Pinpoint the cell where the given text exists, returning its [X, Y] midpoint coordinate. 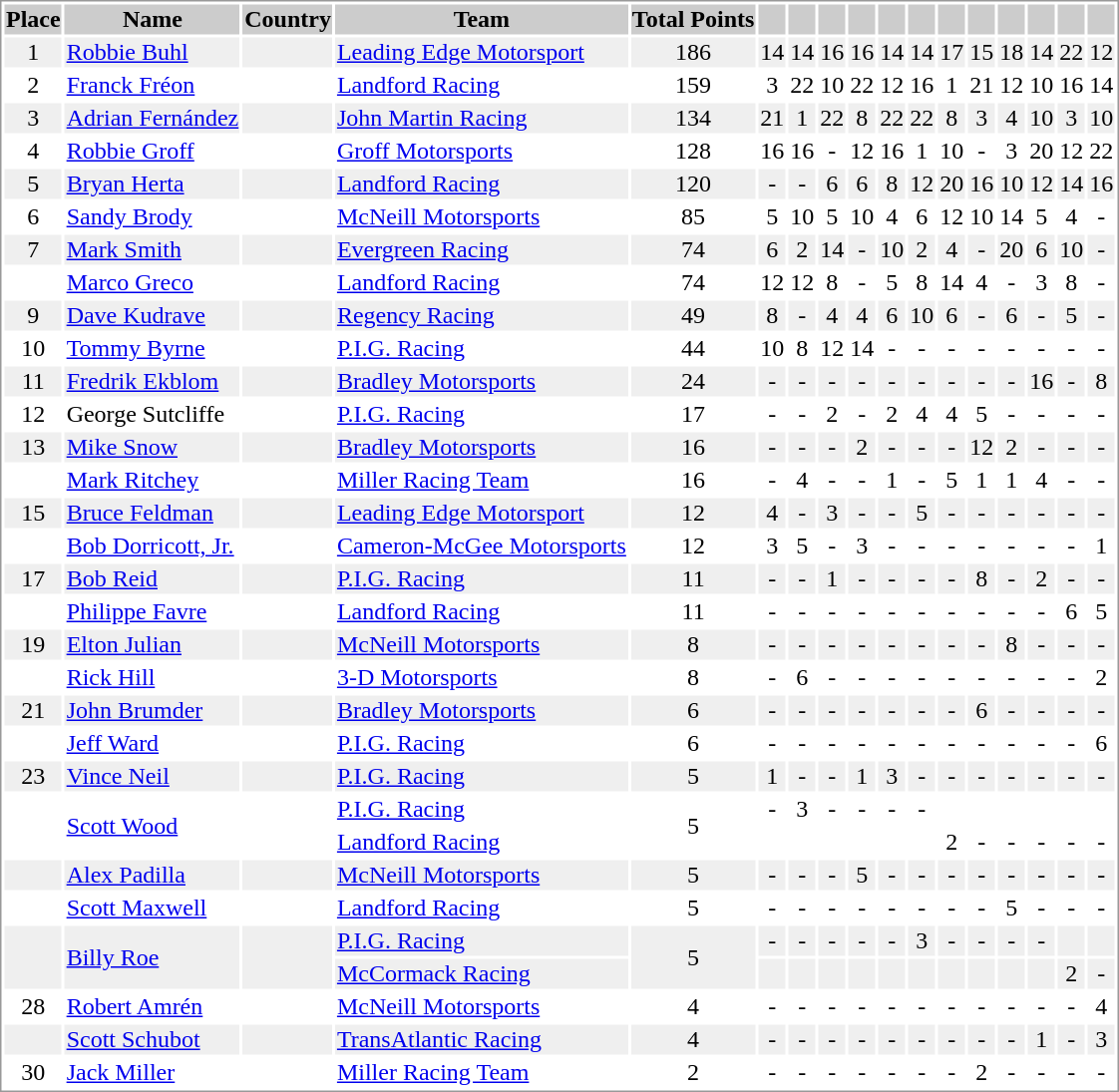
159 [692, 85]
Tommy Byrne [153, 348]
85 [692, 216]
George Sutcliffe [153, 414]
Robert Amrén [153, 1006]
Billy Roe [153, 957]
Franck Fréon [153, 85]
John Martin Racing [481, 119]
Regency Racing [481, 316]
Country [288, 19]
Mark Ritchey [153, 480]
Marco Greco [153, 282]
24 [692, 382]
Vince Neil [153, 777]
Place [33, 19]
Scott Wood [153, 826]
Scott Schubot [153, 1040]
Cameron-McGee Motorsports [481, 546]
Adrian Fernández [153, 119]
Rick Hill [153, 677]
128 [692, 151]
Philippe Favre [153, 611]
Scott Maxwell [153, 909]
Mark Smith [153, 250]
Team [481, 19]
John Brumder [153, 711]
49 [692, 316]
Robbie Groff [153, 151]
186 [692, 53]
Total Points [692, 19]
19 [33, 645]
Mike Snow [153, 448]
120 [692, 184]
44 [692, 348]
Bryan Herta [153, 184]
Dave Kudrave [153, 316]
Bob Dorricott, Jr. [153, 546]
Groff Motorsports [481, 151]
Elton Julian [153, 645]
Name [153, 19]
Sandy Brody [153, 216]
Fredrik Ekblom [153, 382]
Jack Miller [153, 1072]
Bob Reid [153, 579]
18 [1011, 53]
28 [33, 1006]
13 [33, 448]
3-D Motorsports [481, 677]
30 [33, 1072]
134 [692, 119]
Robbie Buhl [153, 53]
TransAtlantic Racing [481, 1040]
McCormack Racing [481, 974]
9 [33, 316]
Alex Padilla [153, 875]
23 [33, 777]
Jeff Ward [153, 743]
7 [33, 250]
Evergreen Racing [481, 250]
Bruce Feldman [153, 514]
